Extract the [X, Y] coordinate from the center of the cell holding the provided text.  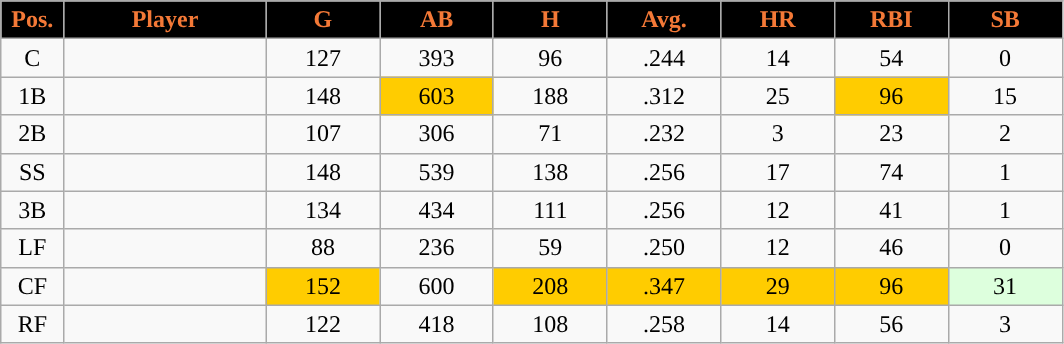
25 [778, 96]
.232 [664, 134]
108 [550, 324]
17 [778, 172]
LF [32, 248]
AB [437, 20]
603 [437, 96]
29 [778, 286]
138 [550, 172]
306 [437, 134]
2B [32, 134]
C [32, 58]
74 [892, 172]
.244 [664, 58]
393 [437, 58]
23 [892, 134]
Avg. [664, 20]
88 [323, 248]
Player [165, 20]
.250 [664, 248]
418 [437, 324]
127 [323, 58]
208 [550, 286]
41 [892, 210]
236 [437, 248]
107 [323, 134]
59 [550, 248]
71 [550, 134]
434 [437, 210]
31 [1005, 286]
.312 [664, 96]
G [323, 20]
152 [323, 286]
15 [1005, 96]
CF [32, 286]
RF [32, 324]
134 [323, 210]
122 [323, 324]
2 [1005, 134]
HR [778, 20]
Pos. [32, 20]
188 [550, 96]
600 [437, 286]
54 [892, 58]
.258 [664, 324]
.347 [664, 286]
SB [1005, 20]
SS [32, 172]
46 [892, 248]
H [550, 20]
111 [550, 210]
539 [437, 172]
1B [32, 96]
56 [892, 324]
RBI [892, 20]
3B [32, 210]
